Pinpoint the cell where the given text exists, returning its (X, Y) midpoint coordinate. 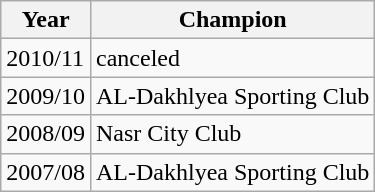
2010/11 (46, 58)
2008/09 (46, 134)
Nasr City Club (232, 134)
Year (46, 20)
canceled (232, 58)
2007/08 (46, 172)
Champion (232, 20)
2009/10 (46, 96)
